Determine the (x, y) coordinate at the center of the cell enclosing the given text.  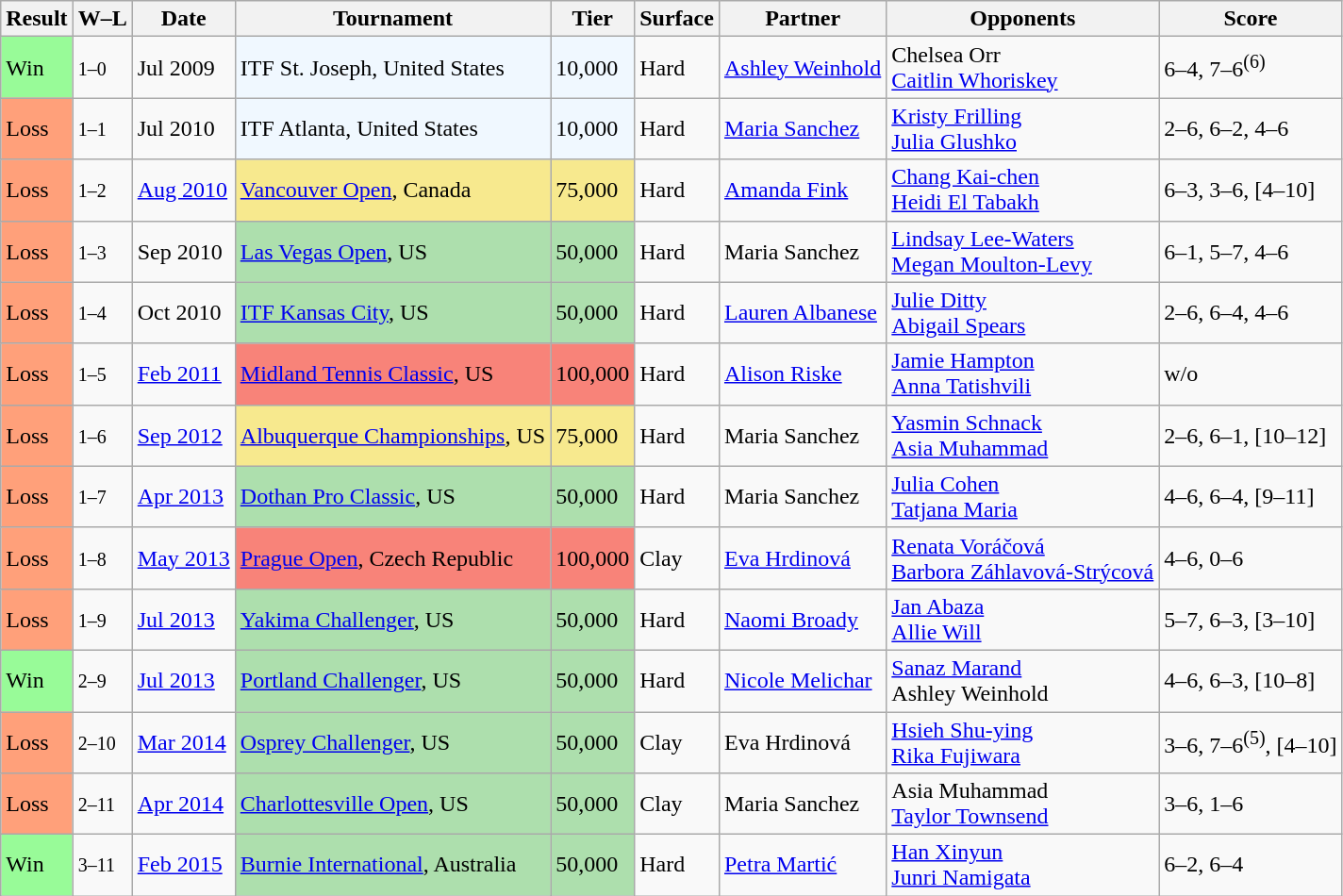
Alison Riske (802, 373)
2–11 (102, 804)
Las Vegas Open, US (392, 251)
W–L (102, 19)
Surface (677, 19)
Kristy Frilling Julia Glushko (1022, 128)
6–3, 3–6, [4–10] (1251, 191)
Opponents (1022, 19)
Apr 2014 (183, 804)
Petra Martić (802, 866)
Tournament (392, 19)
1–4 (102, 313)
Ashley Weinhold (802, 68)
Oct 2010 (183, 313)
Asia Muhammad Taylor Townsend (1022, 804)
1–2 (102, 191)
Apr 2013 (183, 496)
6–4, 7–6(6) (1251, 68)
1–8 (102, 558)
3–6, 1–6 (1251, 804)
Naomi Broady (802, 619)
Charlottesville Open, US (392, 804)
ITF Atlanta, United States (392, 128)
ITF St. Joseph, United States (392, 68)
1–0 (102, 68)
Yasmin Schnack Asia Muhammad (1022, 436)
Score (1251, 19)
Sanaz Marand Ashley Weinhold (1022, 681)
4–6, 6–4, [9–11] (1251, 496)
Sep 2010 (183, 251)
Burnie International, Australia (392, 866)
4–6, 0–6 (1251, 558)
1–7 (102, 496)
3–11 (102, 866)
1–5 (102, 373)
Mar 2014 (183, 741)
3–6, 7–6(5), [4–10] (1251, 741)
Han Xinyun Junri Namigata (1022, 866)
2–6, 6–1, [10–12] (1251, 436)
Partner (802, 19)
Julie Ditty Abigail Spears (1022, 313)
Vancouver Open, Canada (392, 191)
2–9 (102, 681)
Albuquerque Championships, US (392, 436)
Aug 2010 (183, 191)
5–7, 6–3, [3–10] (1251, 619)
Osprey Challenger, US (392, 741)
ITF Kansas City, US (392, 313)
1–9 (102, 619)
Result (37, 19)
Lauren Albanese (802, 313)
Yakima Challenger, US (392, 619)
Tier (592, 19)
2–6, 6–4, 4–6 (1251, 313)
Hsieh Shu-ying Rika Fujiwara (1022, 741)
Chelsea Orr Caitlin Whoriskey (1022, 68)
Lindsay Lee-Waters Megan Moulton-Levy (1022, 251)
Jamie Hampton Anna Tatishvili (1022, 373)
Nicole Melichar (802, 681)
1–6 (102, 436)
Feb 2015 (183, 866)
Feb 2011 (183, 373)
6–1, 5–7, 4–6 (1251, 251)
1–3 (102, 251)
Jul 2009 (183, 68)
6–2, 6–4 (1251, 866)
Renata Voráčová Barbora Záhlavová-Strýcová (1022, 558)
Chang Kai-chen Heidi El Tabakh (1022, 191)
Julia Cohen Tatjana Maria (1022, 496)
2–6, 6–2, 4–6 (1251, 128)
2–10 (102, 741)
Dothan Pro Classic, US (392, 496)
Jul 2010 (183, 128)
Prague Open, Czech Republic (392, 558)
Amanda Fink (802, 191)
May 2013 (183, 558)
4–6, 6–3, [10–8] (1251, 681)
Sep 2012 (183, 436)
1–1 (102, 128)
Date (183, 19)
Portland Challenger, US (392, 681)
Jan Abaza Allie Will (1022, 619)
w/o (1251, 373)
Midland Tennis Classic, US (392, 373)
